Pinpoint the cell where the given text exists, returning its (x, y) midpoint coordinate. 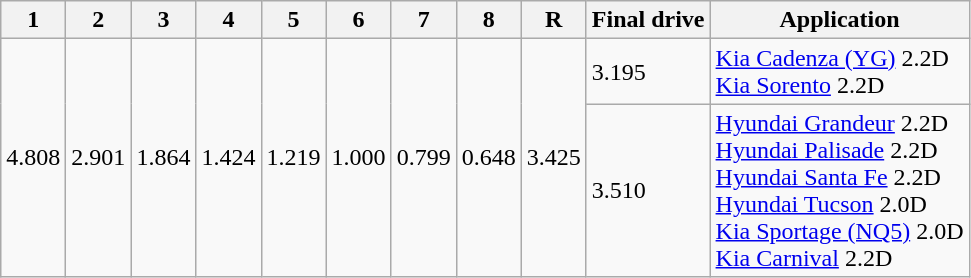
3.510 (648, 190)
Kia Cadenza (YG) 2.2DKia Sorento 2.2D (840, 72)
1.424 (228, 158)
0.648 (488, 158)
8 (488, 20)
1.000 (358, 158)
7 (424, 20)
2.901 (98, 158)
3.425 (554, 158)
1.219 (294, 158)
1.864 (164, 158)
3.195 (648, 72)
1 (34, 20)
Application (840, 20)
3 (164, 20)
0.799 (424, 158)
R (554, 20)
5 (294, 20)
Final drive (648, 20)
Hyundai Grandeur 2.2DHyundai Palisade 2.2DHyundai Santa Fe 2.2DHyundai Tucson 2.0DKia Sportage (NQ5) 2.0DKia Carnival 2.2D (840, 190)
4.808 (34, 158)
2 (98, 20)
6 (358, 20)
4 (228, 20)
